Locate the cell with the specified text and output its (X, Y) center coordinate. 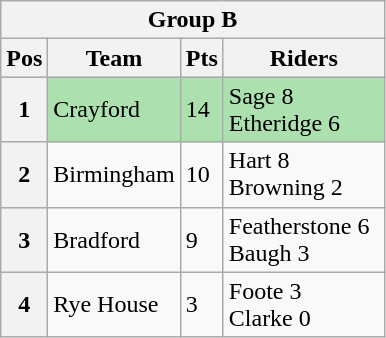
Pos (24, 58)
1 (24, 110)
9 (202, 240)
Pts (202, 58)
4 (24, 304)
14 (202, 110)
10 (202, 174)
Bradford (114, 240)
Birmingham (114, 174)
Featherstone 6Baugh 3 (304, 240)
Riders (304, 58)
Sage 8Etheridge 6 (304, 110)
Crayford (114, 110)
Group B (193, 20)
Rye House (114, 304)
Hart 8 Browning 2 (304, 174)
Team (114, 58)
Foote 3 Clarke 0 (304, 304)
2 (24, 174)
